Capture the cell that displays the provided text and extract its (X, Y) central coordinate. 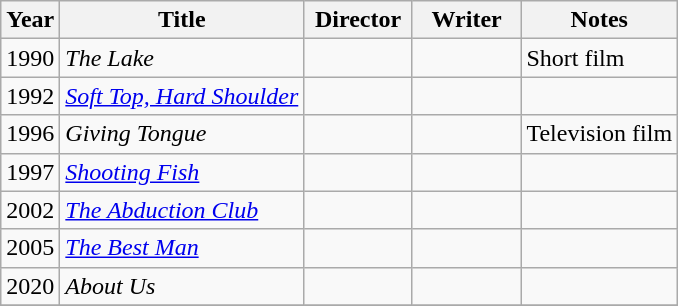
Notes (600, 20)
The Abduction Club (182, 210)
Short film (600, 58)
1997 (30, 172)
Television film (600, 134)
2020 (30, 286)
Year (30, 20)
Shooting Fish (182, 172)
Writer (466, 20)
Soft Top, Hard Shoulder (182, 96)
2002 (30, 210)
1992 (30, 96)
Director (358, 20)
Giving Tongue (182, 134)
The Lake (182, 58)
The Best Man (182, 248)
2005 (30, 248)
1990 (30, 58)
1996 (30, 134)
Title (182, 20)
About Us (182, 286)
